Extract the (X, Y) coordinate from the center of the cell holding the provided text.  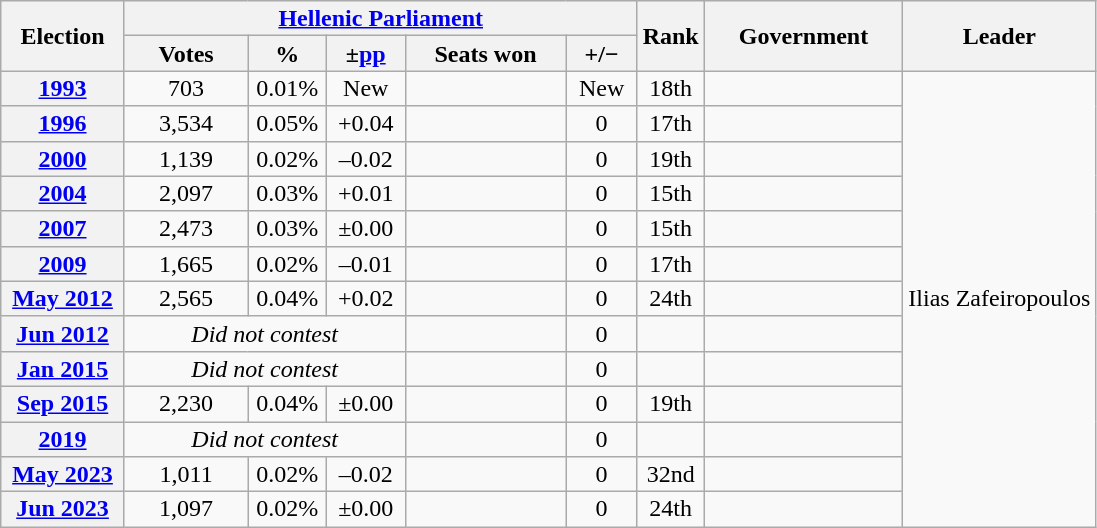
Hellenic Parliament (380, 18)
Jun 2023 (63, 510)
–0.01 (366, 264)
1,665 (186, 264)
32nd (670, 474)
1,097 (186, 510)
1,139 (186, 158)
+0.04 (366, 124)
0.01% (288, 88)
1993 (63, 88)
18th (670, 88)
Rank (670, 36)
Votes (186, 54)
+0.02 (366, 298)
0.05% (288, 124)
2004 (63, 194)
2,097 (186, 194)
Seats won (486, 54)
+0.01 (366, 194)
2009 (63, 264)
Ilias Zafeiropoulos (1000, 299)
1,011 (186, 474)
Leader (1000, 36)
2000 (63, 158)
Jan 2015 (63, 368)
2,473 (186, 228)
3,534 (186, 124)
2007 (63, 228)
Election (63, 36)
May 2023 (63, 474)
2,565 (186, 298)
2,230 (186, 404)
1996 (63, 124)
Jun 2012 (63, 334)
Government (804, 36)
2019 (63, 440)
May 2012 (63, 298)
703 (186, 88)
±pp (366, 54)
Sep 2015 (63, 404)
% (288, 54)
+/− (602, 54)
